From the cell containing the given text, extract its center point as (X, Y) coordinate. 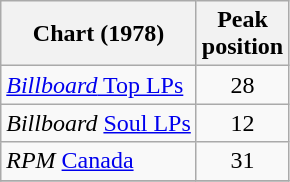
RPM Canada (99, 161)
Peakposition (242, 34)
Billboard Top LPs (99, 85)
28 (242, 85)
12 (242, 123)
Chart (1978) (99, 34)
31 (242, 161)
Billboard Soul LPs (99, 123)
